Capture the cell that displays the provided text and extract its (X, Y) central coordinate. 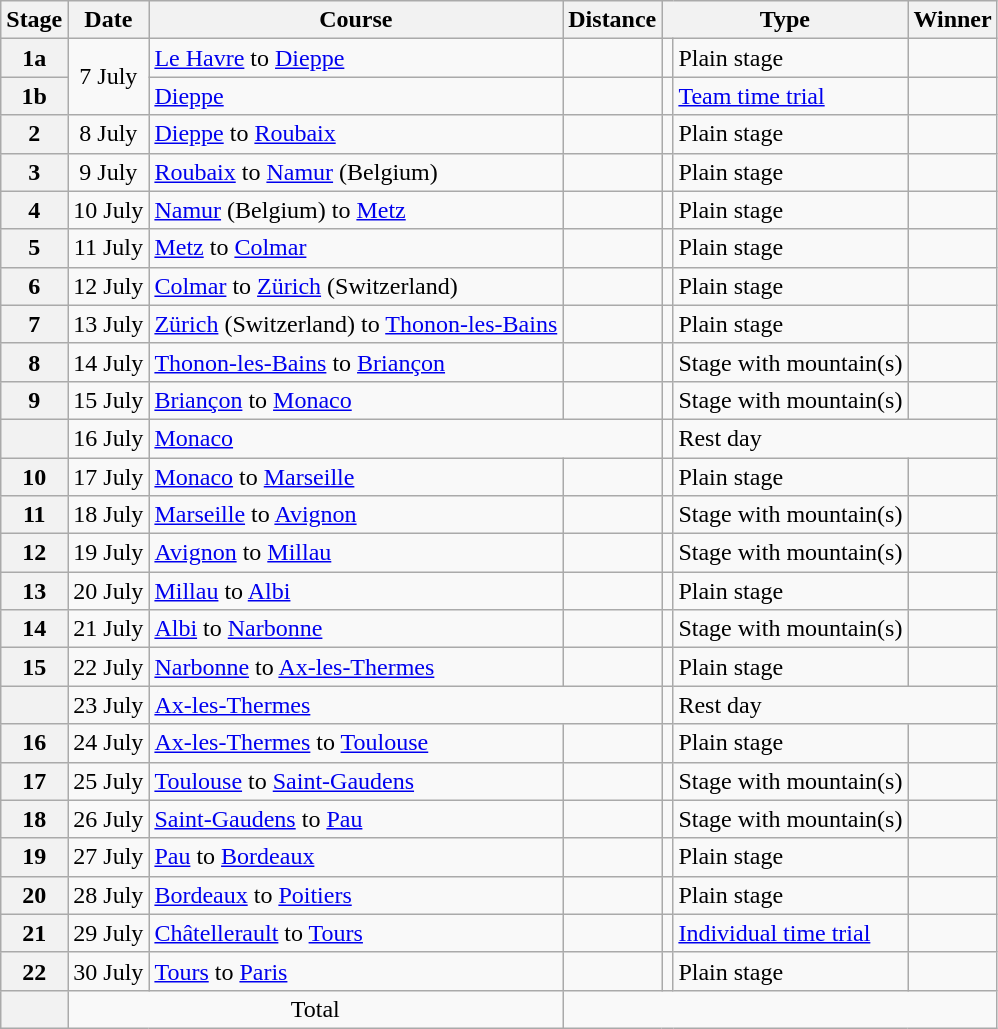
Individual time trial (790, 933)
Bordeaux to Poitiers (356, 895)
13 July (108, 324)
7 July (108, 77)
1b (34, 96)
30 July (108, 971)
Dieppe to Roubaix (356, 134)
17 (34, 781)
Dieppe (356, 96)
Briançon to Monaco (356, 400)
Thonon-les-Bains to Briançon (356, 362)
27 July (108, 857)
Ax-les-Thermes to Toulouse (356, 743)
9 July (108, 172)
10 (34, 477)
21 July (108, 629)
1a (34, 58)
16 July (108, 438)
19 (34, 857)
8 (34, 362)
20 July (108, 591)
19 July (108, 553)
Roubaix to Namur (Belgium) (356, 172)
18 July (108, 515)
8 July (108, 134)
14 (34, 629)
22 (34, 971)
Course (356, 20)
4 (34, 210)
Pau to Bordeaux (356, 857)
Toulouse to Saint-Gaudens (356, 781)
Tours to Paris (356, 971)
Albi to Narbonne (356, 629)
22 July (108, 667)
12 (34, 553)
3 (34, 172)
18 (34, 819)
15 (34, 667)
7 (34, 324)
Type (785, 20)
15 July (108, 400)
10 July (108, 210)
Narbonne to Ax-les-Thermes (356, 667)
Millau to Albi (356, 591)
Châtellerault to Tours (356, 933)
29 July (108, 933)
Team time trial (790, 96)
Ax-les-Thermes (406, 705)
17 July (108, 477)
Stage (34, 20)
20 (34, 895)
Marseille to Avignon (356, 515)
11 (34, 515)
5 (34, 248)
Metz to Colmar (356, 248)
21 (34, 933)
Saint-Gaudens to Pau (356, 819)
Namur (Belgium) to Metz (356, 210)
11 July (108, 248)
Distance (612, 20)
28 July (108, 895)
13 (34, 591)
Total (316, 1009)
Zürich (Switzerland) to Thonon-les-Bains (356, 324)
2 (34, 134)
Colmar to Zürich (Switzerland) (356, 286)
Avignon to Millau (356, 553)
Le Havre to Dieppe (356, 58)
16 (34, 743)
Monaco (406, 438)
14 July (108, 362)
6 (34, 286)
Date (108, 20)
26 July (108, 819)
23 July (108, 705)
Winner (952, 20)
Monaco to Marseille (356, 477)
12 July (108, 286)
9 (34, 400)
24 July (108, 743)
25 July (108, 781)
